Identify which cell holds the provided text, then report its (X, Y) central coordinate. 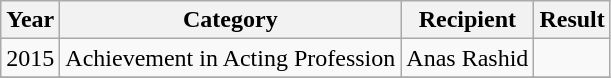
Result (572, 20)
2015 (30, 58)
Achievement in Acting Profession (230, 58)
Category (230, 20)
Year (30, 20)
Recipient (468, 20)
Anas Rashid (468, 58)
